Determine the [X, Y] coordinate at the center of the cell enclosing the given text.  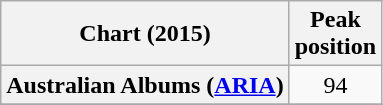
Peakposition [335, 34]
Australian Albums (ARIA) [145, 85]
Chart (2015) [145, 34]
94 [335, 85]
